Determine the [x, y] coordinate at the center of the cell enclosing the given text.  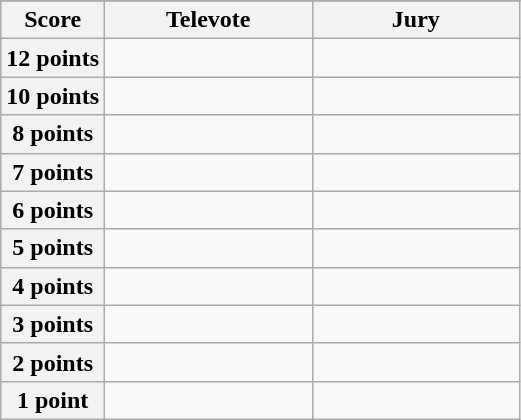
8 points [53, 134]
7 points [53, 172]
2 points [53, 362]
3 points [53, 324]
4 points [53, 286]
12 points [53, 58]
Score [53, 20]
5 points [53, 248]
10 points [53, 96]
1 point [53, 400]
6 points [53, 210]
Televote [209, 20]
Jury [416, 20]
